Scan for the cell matching the given text and deliver its [X, Y] coordinate at center. 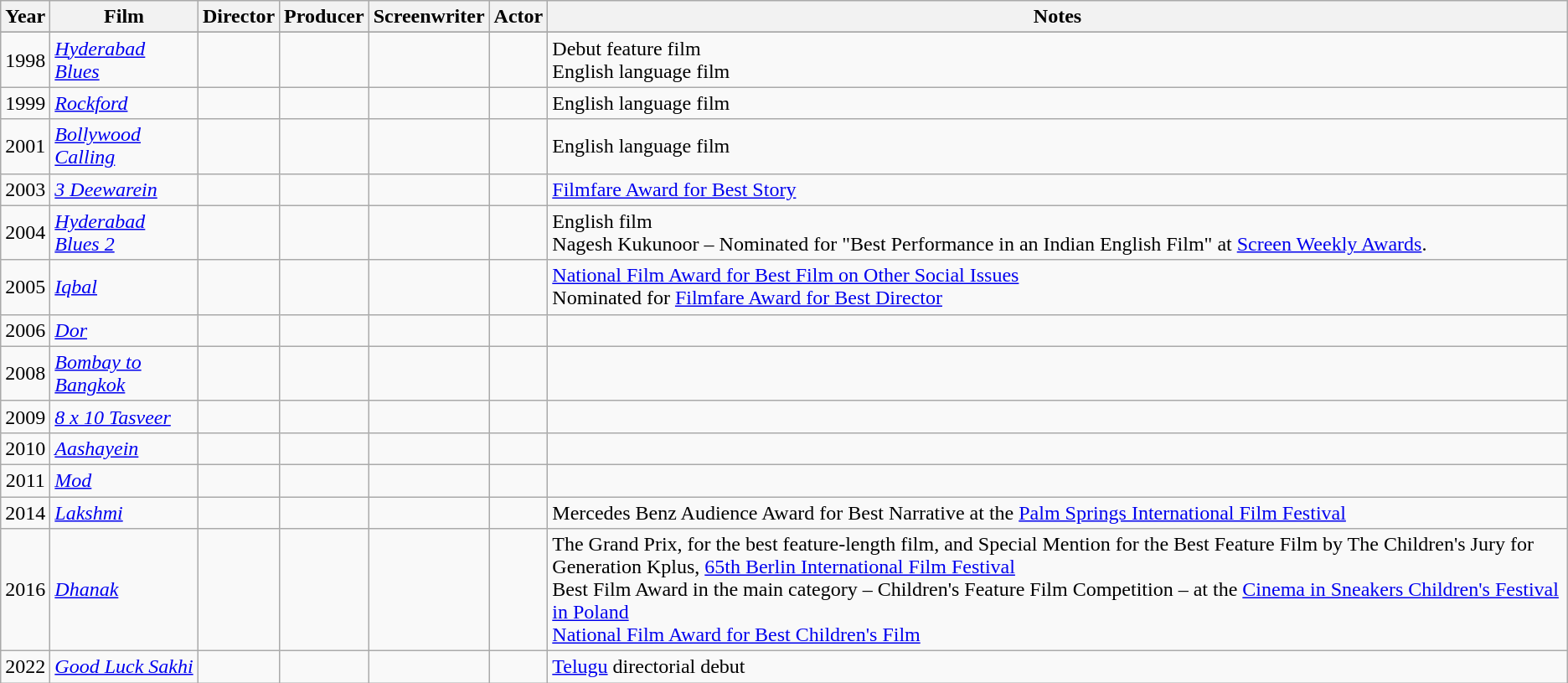
Year [25, 17]
Producer [325, 17]
2022 [25, 667]
National Film Award for Best Film on Other Social IssuesNominated for Filmfare Award for Best Director [1057, 287]
2004 [25, 233]
Mod [124, 480]
Mercedes Benz Audience Award for Best Narrative at the Palm Springs International Film Festival [1057, 512]
Director [238, 17]
Screenwriter [429, 17]
2010 [25, 448]
Rockford [124, 103]
8 x 10 Tasveer [124, 417]
2014 [25, 512]
Debut feature filmEnglish language film [1057, 60]
Dhanak [124, 590]
Telugu directorial debut [1057, 667]
2008 [25, 374]
2011 [25, 480]
2003 [25, 189]
Good Luck Sakhi [124, 667]
1999 [25, 103]
2006 [25, 330]
Aashayein [124, 448]
Film [124, 17]
Dor [124, 330]
Actor [518, 17]
Filmfare Award for Best Story [1057, 189]
English filmNagesh Kukunoor – Nominated for "Best Performance in an Indian English Film" at Screen Weekly Awards. [1057, 233]
Hyderabad Blues [124, 60]
2005 [25, 287]
3 Deewarein [124, 189]
Bollywood Calling [124, 146]
Lakshmi [124, 512]
2016 [25, 590]
Notes [1057, 17]
1998 [25, 60]
2009 [25, 417]
Iqbal [124, 287]
Hyderabad Blues 2 [124, 233]
Bombay to Bangkok [124, 374]
2001 [25, 146]
